Pinpoint the cell where the given text exists, returning its [X, Y] midpoint coordinate. 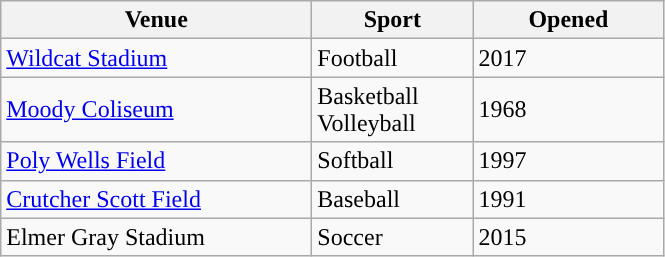
Moody Coliseum [156, 110]
2015 [568, 237]
Wildcat Stadium [156, 58]
Baseball [392, 199]
Sport [392, 20]
Football [392, 58]
1968 [568, 110]
Crutcher Scott Field [156, 199]
Elmer Gray Stadium [156, 237]
Venue [156, 20]
Basketball Volleyball [392, 110]
Softball [392, 161]
1991 [568, 199]
Opened [568, 20]
Soccer [392, 237]
Poly Wells Field [156, 161]
2017 [568, 58]
1997 [568, 161]
